Return (X, Y) of the center of cell containing provided text 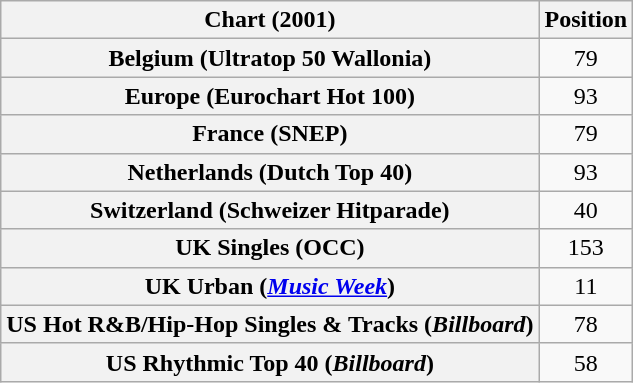
11 (586, 286)
40 (586, 210)
58 (586, 362)
Switzerland (Schweizer Hitparade) (270, 210)
153 (586, 248)
78 (586, 324)
UK Singles (OCC) (270, 248)
Netherlands (Dutch Top 40) (270, 172)
France (SNEP) (270, 134)
US Rhythmic Top 40 (Billboard) (270, 362)
UK Urban (Music Week) (270, 286)
Belgium (Ultratop 50 Wallonia) (270, 58)
Chart (2001) (270, 20)
US Hot R&B/Hip-Hop Singles & Tracks (Billboard) (270, 324)
Position (586, 20)
Europe (Eurochart Hot 100) (270, 96)
